Search for the cell housing the specified text and yield its [x, y] center coordinate. 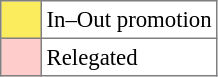
Relegated [129, 57]
In–Out promotion [129, 20]
